Identify which cell holds the provided text, then report its [x, y] central coordinate. 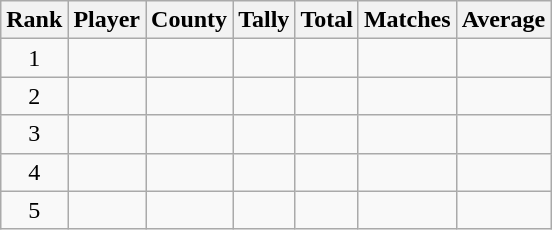
3 [34, 134]
Tally [264, 20]
4 [34, 172]
Player [107, 20]
County [190, 20]
5 [34, 210]
Total [327, 20]
Rank [34, 20]
Matches [407, 20]
2 [34, 96]
Average [504, 20]
1 [34, 58]
